Determine the [x, y] coordinate at the center of the cell enclosing the given text.  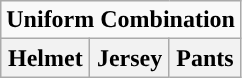
Uniform Combination [121, 20]
Jersey [130, 58]
Pants [204, 58]
Helmet [46, 58]
